Output the (X, Y) coordinate of the center of the cell containing the given text.  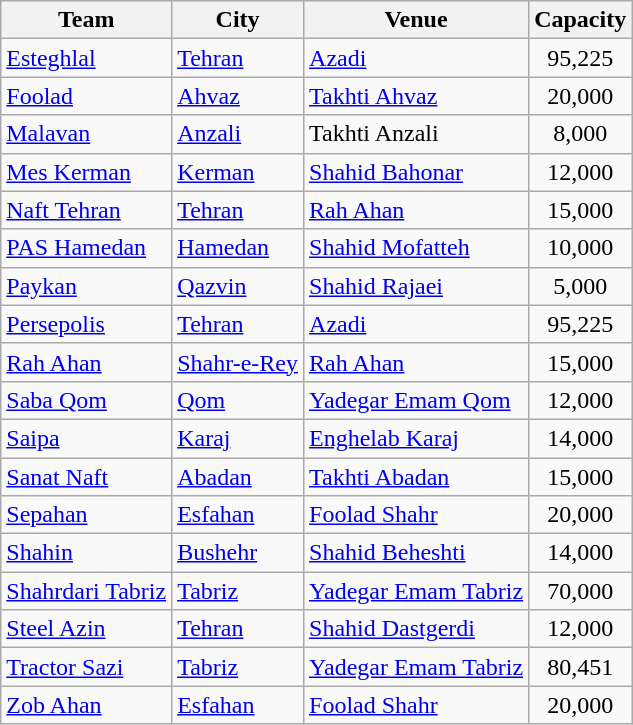
70,000 (580, 591)
Bushehr (238, 553)
Shahid Rajaei (416, 286)
8,000 (580, 134)
10,000 (580, 248)
Steel Azin (86, 629)
Mes Kerman (86, 172)
Persepolis (86, 324)
Zob Ahan (86, 705)
Shahid Mofatteh (416, 248)
Shahrdari Tabriz (86, 591)
Malavan (86, 134)
80,451 (580, 667)
Anzali (238, 134)
Paykan (86, 286)
Foolad (86, 96)
Shahid Bahonar (416, 172)
Venue (416, 20)
Qom (238, 400)
Team (86, 20)
Kerman (238, 172)
Saipa (86, 438)
Qazvin (238, 286)
Saba Qom (86, 400)
Esteghlal (86, 58)
Ahvaz (238, 96)
Yadegar Emam Qom (416, 400)
Enghelab Karaj (416, 438)
Takhti Abadan (416, 477)
Abadan (238, 477)
City (238, 20)
Takhti Anzali (416, 134)
Capacity (580, 20)
Hamedan (238, 248)
PAS Hamedan (86, 248)
Shahin (86, 553)
5,000 (580, 286)
Naft Tehran (86, 210)
Shahid Dastgerdi (416, 629)
Tractor Sazi (86, 667)
Karaj (238, 438)
Sepahan (86, 515)
Takhti Ahvaz (416, 96)
Shahr-e-Rey (238, 362)
Shahid Beheshti (416, 553)
Sanat Naft (86, 477)
